From the cell containing the given text, extract its center point as (X, Y) coordinate. 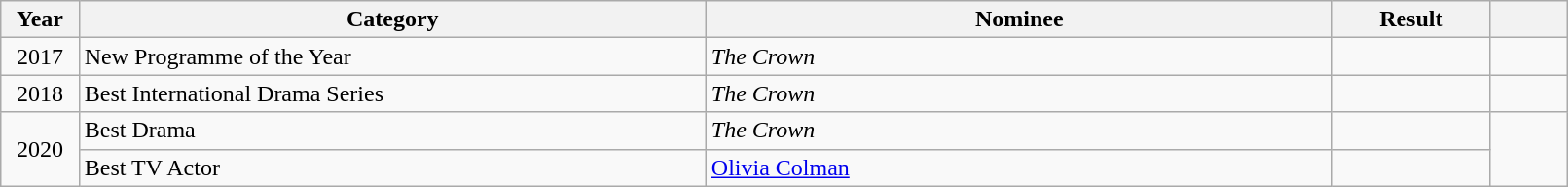
2020 (40, 149)
Category (392, 19)
Nominee (1019, 19)
Best International Drama Series (392, 93)
Result (1411, 19)
Best Drama (392, 131)
2018 (40, 93)
Year (40, 19)
Olivia Colman (1019, 168)
2017 (40, 56)
New Programme of the Year (392, 56)
Best TV Actor (392, 168)
